Find where the given text appears and provide that cell's center as [X, Y] coordinate. 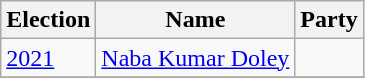
Naba Kumar Doley [196, 58]
Party [329, 20]
2021 [48, 58]
Election [48, 20]
Name [196, 20]
